Locate the cell with the specified text and output its [x, y] center coordinate. 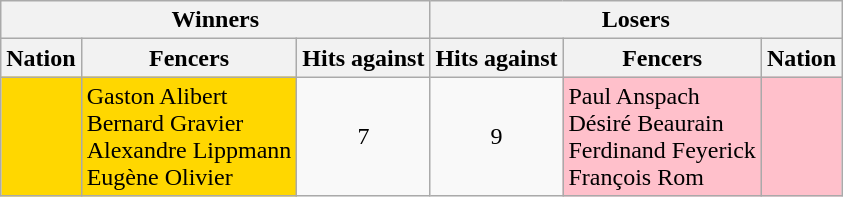
Winners [216, 20]
Losers [636, 20]
9 [496, 136]
Paul Anspach Désiré Beaurain Ferdinand Feyerick François Rom [662, 136]
7 [364, 136]
Gaston Alibert Bernard Gravier Alexandre Lippmann Eugène Olivier [189, 136]
